Scan for the cell matching the given text and deliver its (x, y) coordinate at center. 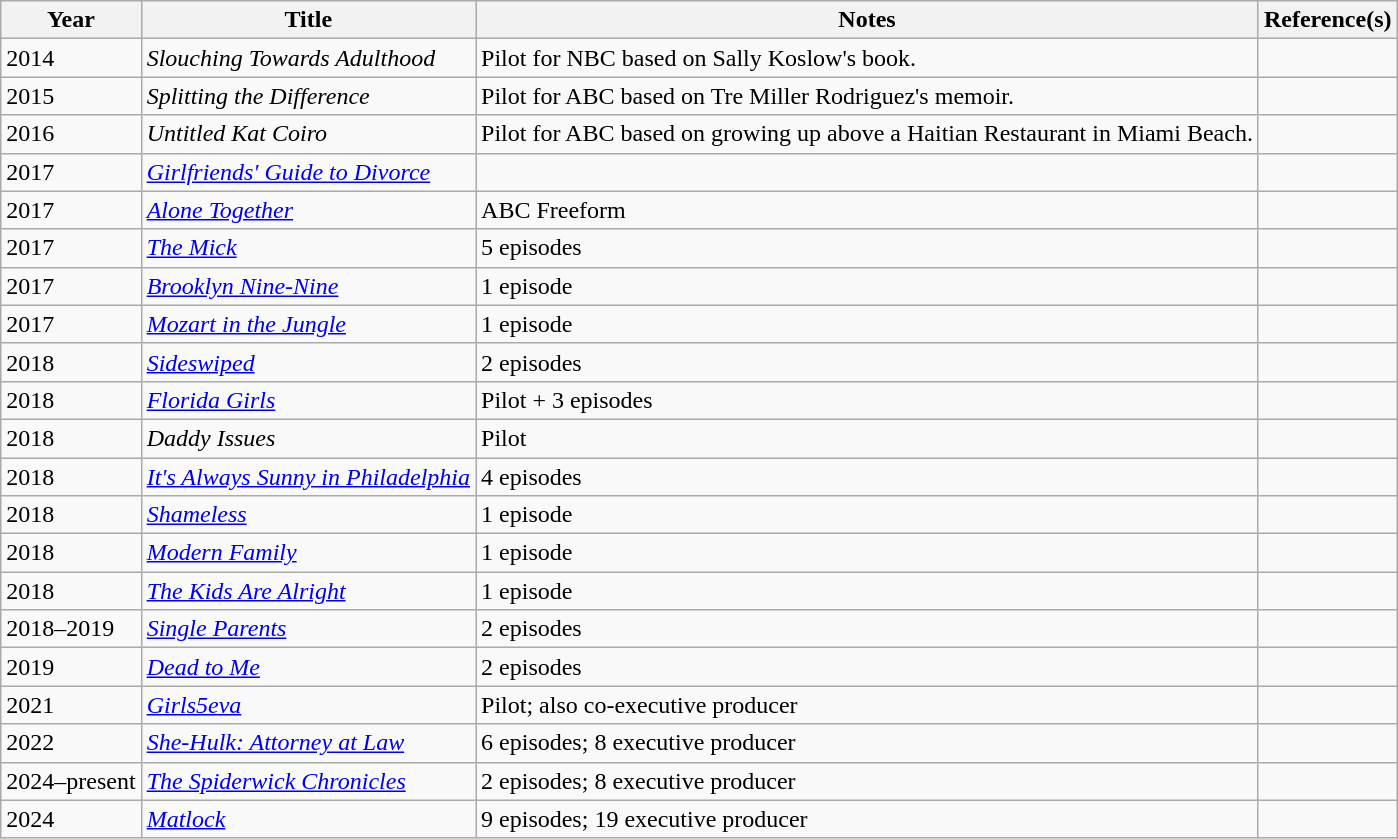
Shameless (308, 515)
2 episodes; 8 executive producer (868, 781)
Splitting the Difference (308, 96)
Alone Together (308, 210)
2024–present (71, 781)
Pilot for NBC based on Sally Koslow's book. (868, 58)
The Spiderwick Chronicles (308, 781)
Pilot; also co-executive producer (868, 705)
Untitled Kat Coiro (308, 134)
6 episodes; 8 executive producer (868, 743)
Pilot for ABC based on Tre Miller Rodriguez's memoir. (868, 96)
It's Always Sunny in Philadelphia (308, 477)
4 episodes (868, 477)
Girls5eva (308, 705)
Modern Family (308, 553)
Sideswiped (308, 362)
2016 (71, 134)
Reference(s) (1328, 20)
Single Parents (308, 629)
Pilot for ABC based on growing up above a Haitian Restaurant in Miami Beach. (868, 134)
ABC Freeform (868, 210)
The Kids Are Alright (308, 591)
5 episodes (868, 248)
Brooklyn Nine-Nine (308, 286)
2019 (71, 667)
Title (308, 20)
Mozart in the Jungle (308, 324)
2018–2019 (71, 629)
2014 (71, 58)
Daddy Issues (308, 438)
Matlock (308, 819)
9 episodes; 19 executive producer (868, 819)
Pilot + 3 episodes (868, 400)
Year (71, 20)
She-Hulk: Attorney at Law (308, 743)
2022 (71, 743)
2021 (71, 705)
Dead to Me (308, 667)
The Mick (308, 248)
2024 (71, 819)
Girlfriends' Guide to Divorce (308, 172)
Slouching Towards Adulthood (308, 58)
Notes (868, 20)
Pilot (868, 438)
Florida Girls (308, 400)
2015 (71, 96)
